Return [X, Y] of the center of cell containing provided text 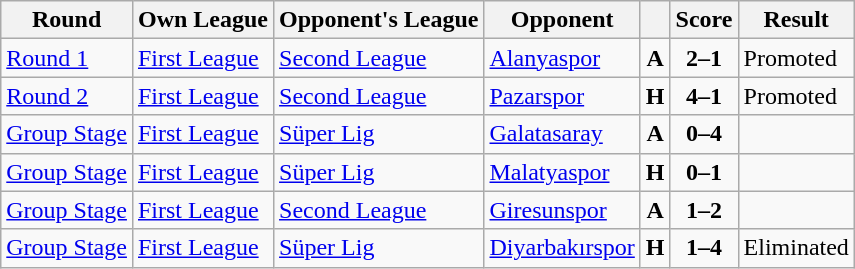
Eliminated [796, 248]
Round [67, 20]
Result [796, 20]
Opponent's League [379, 20]
Score [704, 20]
Round 2 [67, 96]
0–4 [704, 134]
Round 1 [67, 58]
Diyarbakırspor [562, 248]
Pazarspor [562, 96]
Alanyaspor [562, 58]
Opponent [562, 20]
1–4 [704, 248]
2–1 [704, 58]
Galatasaray [562, 134]
Giresunspor [562, 210]
1–2 [704, 210]
4–1 [704, 96]
Malatyaspor [562, 172]
0–1 [704, 172]
Own League [202, 20]
